Identify which cell holds the provided text, then report its [X, Y] central coordinate. 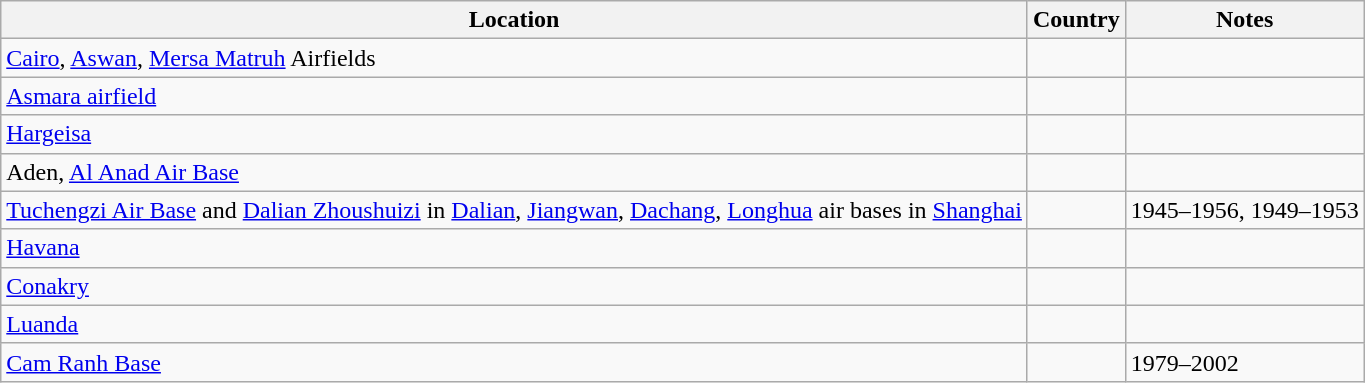
Aden, Al Anad Air Base [514, 172]
Cairo, Aswan, Mersa Matruh Airfields [514, 58]
Location [514, 20]
Conakry [514, 286]
Country [1076, 20]
Asmara airfield [514, 96]
Hargeisa [514, 134]
1979–2002 [1244, 362]
Cam Ranh Base [514, 362]
1945–1956, 1949–1953 [1244, 210]
Luanda [514, 324]
Tuchengzi Air Base and Dalian Zhoushuizi in Dalian, Jiangwan, Dachang, Longhua air bases in Shanghai [514, 210]
Havana [514, 248]
Notes [1244, 20]
